Determine the (X, Y) coordinate at the center of the cell enclosing the given text.  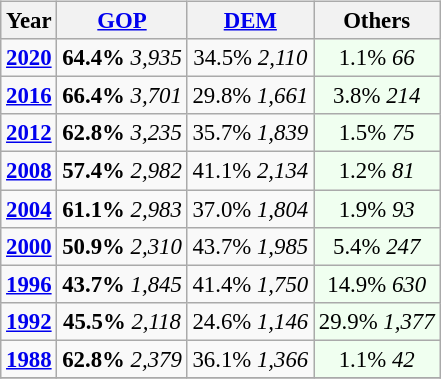
29.9% 1,377 (377, 321)
1.9% 93 (377, 209)
50.9% 2,310 (122, 246)
1996 (29, 284)
1992 (29, 321)
43.7% 1,985 (250, 246)
1.1% 66 (377, 58)
64.4% 3,935 (122, 58)
62.8% 3,235 (122, 133)
41.4% 1,750 (250, 284)
1.1% 42 (377, 359)
41.1% 2,134 (250, 171)
3.8% 214 (377, 96)
66.4% 3,701 (122, 96)
62.8% 2,379 (122, 359)
2020 (29, 58)
24.6% 1,146 (250, 321)
1988 (29, 359)
1.2% 81 (377, 171)
1.5% 75 (377, 133)
2004 (29, 209)
61.1% 2,983 (122, 209)
2008 (29, 171)
2016 (29, 96)
2012 (29, 133)
2000 (29, 246)
34.5% 2,110 (250, 58)
43.7% 1,845 (122, 284)
Year (29, 21)
29.8% 1,661 (250, 96)
5.4% 247 (377, 246)
Others (377, 21)
DEM (250, 21)
GOP (122, 21)
45.5% 2,118 (122, 321)
57.4% 2,982 (122, 171)
14.9% 630 (377, 284)
37.0% 1,804 (250, 209)
35.7% 1,839 (250, 133)
36.1% 1,366 (250, 359)
